For the text-containing cell, return its midpoint in (x, y) coordinate format. 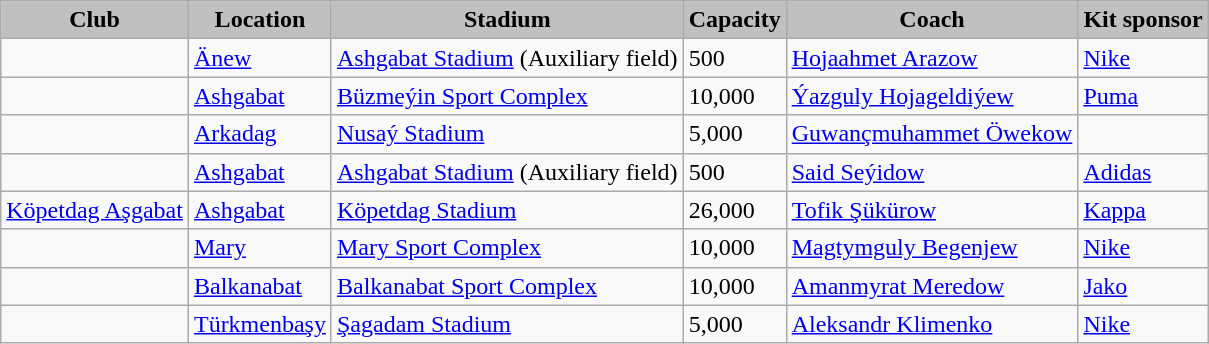
Mary Sport Complex (507, 248)
Jako (1143, 286)
Balkanabat (260, 286)
Club (95, 20)
Türkmenbaşy (260, 324)
Köpetdag Aşgabat (95, 210)
Balkanabat Sport Complex (507, 286)
Magtymguly Begenjew (932, 248)
Mary (260, 248)
Aleksandr Klimenko (932, 324)
Kit sponsor (1143, 20)
Puma (1143, 96)
Coach (932, 20)
Ýazguly Hojageldiýew (932, 96)
Kappa (1143, 210)
Nusaý Stadium (507, 134)
Köpetdag Stadium (507, 210)
Adidas (1143, 172)
26,000 (734, 210)
Guwançmuhammet Öwekow (932, 134)
Amanmyrat Meredow (932, 286)
Tofik Şükürow (932, 210)
Location (260, 20)
Stadium (507, 20)
Büzmeýin Sport Complex (507, 96)
Şagadam Stadium (507, 324)
Capacity (734, 20)
Arkadag (260, 134)
Hojaahmet Arazow (932, 58)
Said Seýidow (932, 172)
Änew (260, 58)
